Provide the [x, y] coordinate of the cell's center where the given text is located.  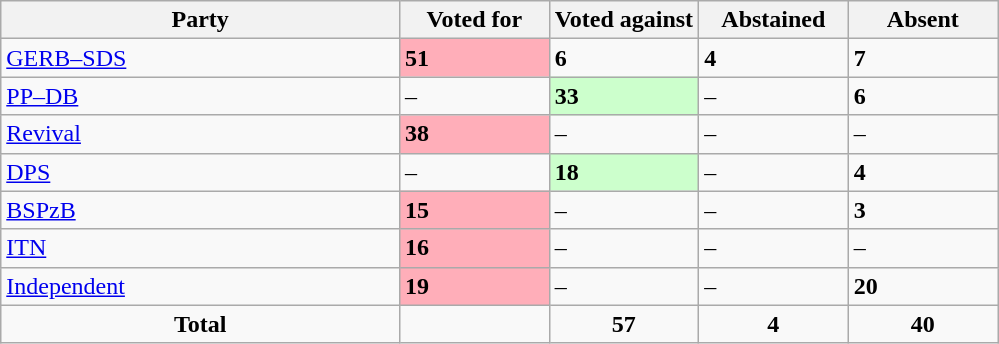
57 [624, 324]
20 [923, 286]
38 [475, 134]
Voted against [624, 20]
15 [475, 210]
DPS [200, 172]
19 [475, 286]
3 [923, 210]
51 [475, 58]
7 [923, 58]
18 [624, 172]
ITN [200, 248]
GERB–SDS [200, 58]
Revival [200, 134]
40 [923, 324]
Independent [200, 286]
Party [200, 20]
16 [475, 248]
BSPzB [200, 210]
Absent [923, 20]
Voted for [475, 20]
PP–DB [200, 96]
33 [624, 96]
Abstained [774, 20]
Total [200, 324]
